Find where the given text appears and provide that cell's center as [x, y] coordinate. 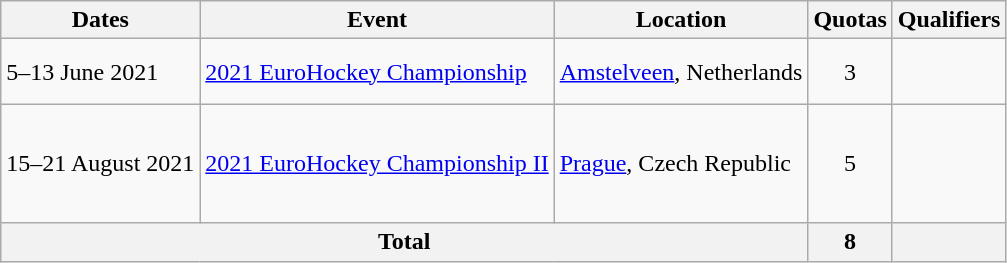
Dates [100, 20]
2021 EuroHockey Championship [377, 72]
Amstelveen, Netherlands [681, 72]
Total [404, 242]
5 [850, 164]
Quotas [850, 20]
Prague, Czech Republic [681, 164]
5–13 June 2021 [100, 72]
15–21 August 2021 [100, 164]
Qualifiers [949, 20]
Location [681, 20]
3 [850, 72]
Event [377, 20]
8 [850, 242]
2021 EuroHockey Championship II [377, 164]
